Search for the cell housing the specified text and yield its [X, Y] center coordinate. 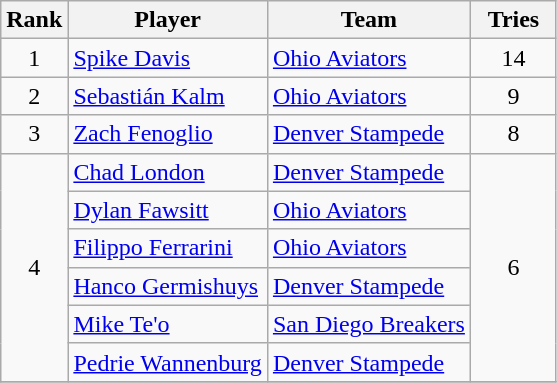
Dylan Fawsitt [168, 210]
6 [513, 267]
Sebastián Kalm [168, 96]
Tries [513, 20]
9 [513, 96]
San Diego Breakers [368, 324]
Spike Davis [168, 58]
Filippo Ferrarini [168, 248]
Player [168, 20]
3 [34, 134]
Mike Te'o [168, 324]
Rank [34, 20]
2 [34, 96]
Zach Fenoglio [168, 134]
Chad London [168, 172]
4 [34, 267]
Pedrie Wannenburg [168, 362]
Hanco Germishuys [168, 286]
8 [513, 134]
1 [34, 58]
Team [368, 20]
14 [513, 58]
